For the text-containing cell, return its midpoint in [x, y] coordinate format. 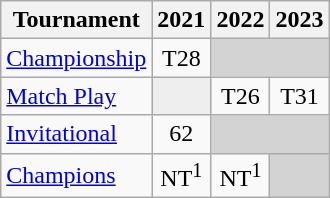
T31 [300, 96]
T26 [240, 96]
62 [182, 134]
Invitational [76, 134]
Match Play [76, 96]
T28 [182, 58]
2021 [182, 20]
Champions [76, 176]
Championship [76, 58]
2023 [300, 20]
2022 [240, 20]
Tournament [76, 20]
